Provide the (x, y) coordinate of the cell's center where the given text is located.  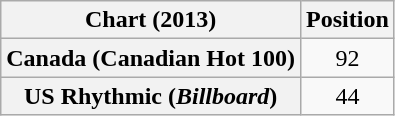
Canada (Canadian Hot 100) (151, 58)
44 (348, 96)
Position (348, 20)
92 (348, 58)
US Rhythmic (Billboard) (151, 96)
Chart (2013) (151, 20)
